Search for the cell housing the specified text and yield its [x, y] center coordinate. 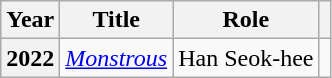
Year [30, 20]
Role [246, 20]
Monstrous [116, 58]
Title [116, 20]
2022 [30, 58]
Han Seok-hee [246, 58]
